Extract the [X, Y] coordinate from the center of the cell holding the provided text.  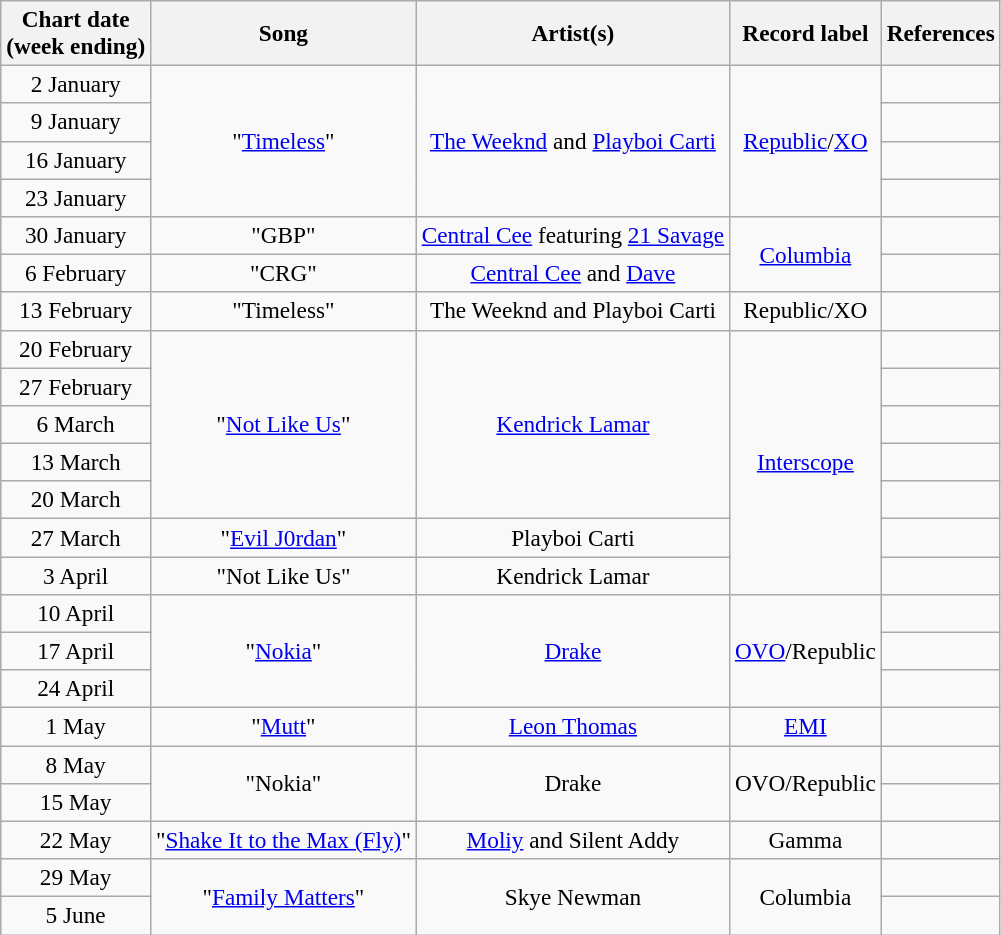
3 April [76, 575]
13 February [76, 311]
Gamma [806, 840]
10 April [76, 613]
Interscope [806, 462]
Leon Thomas [572, 726]
24 April [76, 689]
Record label [806, 32]
23 January [76, 197]
"Family Matters" [284, 896]
8 May [76, 764]
"Shake It to the Max (Fly)" [284, 840]
27 February [76, 386]
6 February [76, 273]
"Mutt" [284, 726]
"GBP" [284, 235]
22 May [76, 840]
"CRG" [284, 273]
5 June [76, 915]
6 March [76, 424]
20 February [76, 349]
Central Cee and Dave [572, 273]
Artist(s) [572, 32]
15 May [76, 802]
Skye Newman [572, 896]
2 January [76, 84]
9 January [76, 122]
20 March [76, 500]
13 March [76, 462]
29 May [76, 877]
30 January [76, 235]
Song [284, 32]
Moliy and Silent Addy [572, 840]
16 January [76, 160]
Chart date(week ending) [76, 32]
EMI [806, 726]
17 April [76, 651]
References [940, 32]
27 March [76, 537]
1 May [76, 726]
Playboi Carti [572, 537]
Central Cee featuring 21 Savage [572, 235]
"Evil J0rdan" [284, 537]
